Output the [x, y] coordinate of the center of the cell containing the given text.  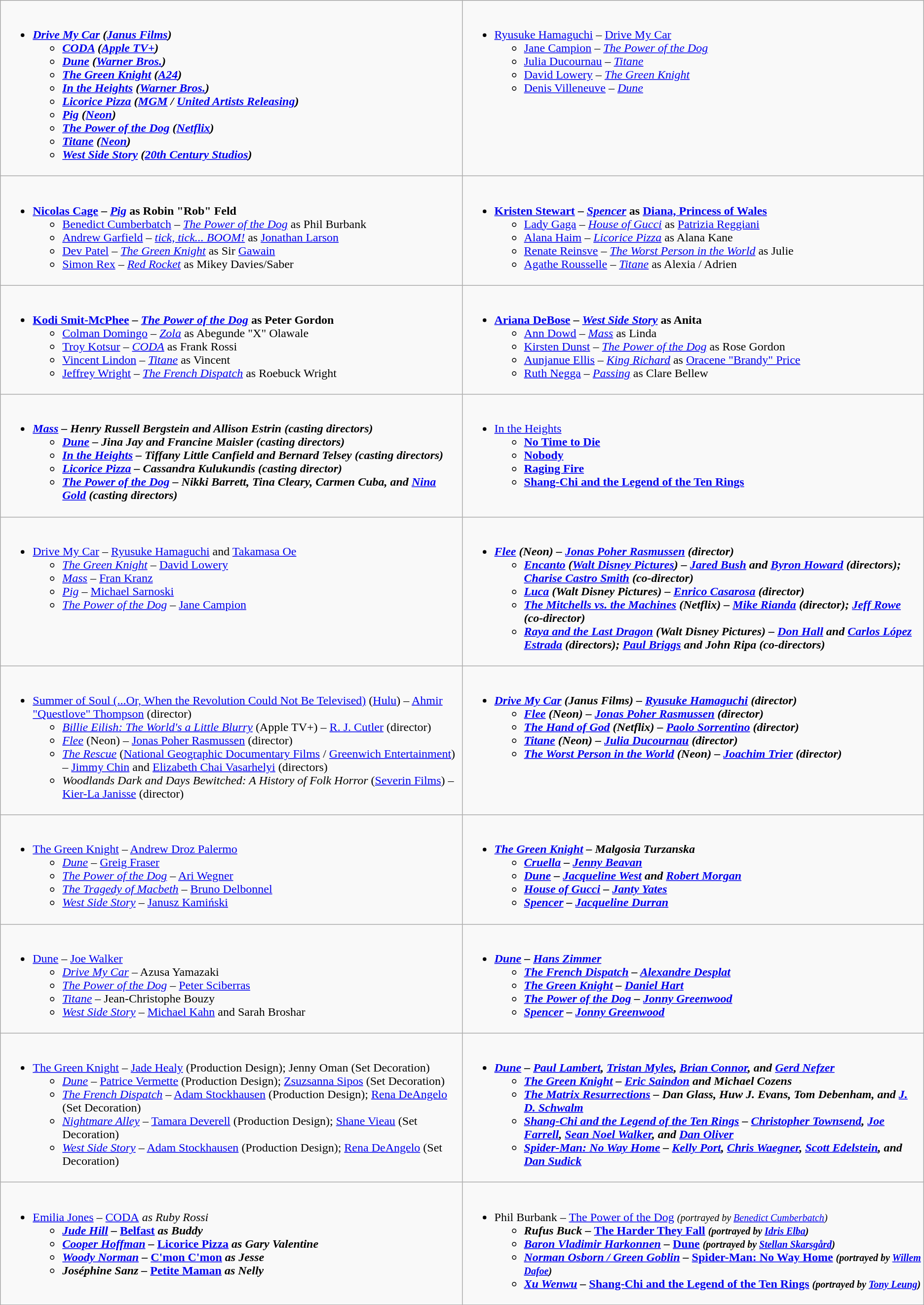
Ryusuke Hamaguchi – Drive My CarJane Campion – The Power of the DogJulia Ducournau – TitaneDavid Lowery – The Green KnightDenis Villeneuve – Dune [693, 88]
In the HeightsNo Time to DieNobodyRaging FireShang-Chi and the Legend of the Ten Rings [693, 456]
